Return the [X, Y] coordinate for the center point of the cell that contains the specified text.  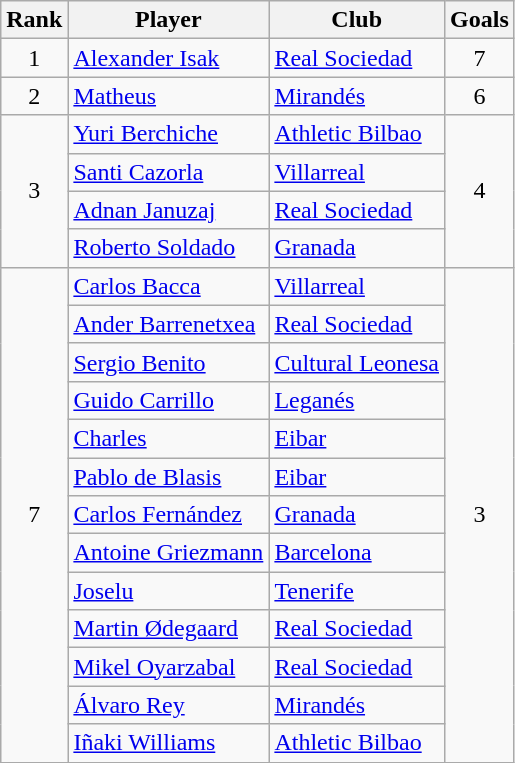
Pablo de Blasis [168, 477]
Rank [34, 20]
Álvaro Rey [168, 705]
Roberto Soldado [168, 248]
Guido Carrillo [168, 400]
Player [168, 20]
Santi Cazorla [168, 172]
Goals [480, 20]
Alexander Isak [168, 58]
Tenerife [357, 591]
Iñaki Williams [168, 743]
Sergio Benito [168, 362]
Joselu [168, 591]
Martin Ødegaard [168, 629]
Cultural Leonesa [357, 362]
Charles [168, 438]
Adnan Januzaj [168, 210]
4 [480, 191]
Barcelona [357, 553]
Yuri Berchiche [168, 134]
Club [357, 20]
Leganés [357, 400]
Carlos Bacca [168, 286]
Carlos Fernández [168, 515]
Antoine Griezmann [168, 553]
2 [34, 96]
6 [480, 96]
Ander Barrenetxea [168, 324]
1 [34, 58]
Matheus [168, 96]
Mikel Oyarzabal [168, 667]
